Detect which cell encompasses the target text, then output its [X, Y] center coordinate. 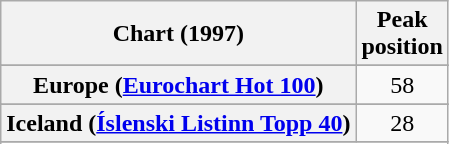
Iceland (Íslenski Listinn Topp 40) [178, 123]
58 [402, 85]
28 [402, 123]
Chart (1997) [178, 34]
Europe (Eurochart Hot 100) [178, 85]
Peakposition [402, 34]
